Capture the cell that displays the provided text and extract its (X, Y) central coordinate. 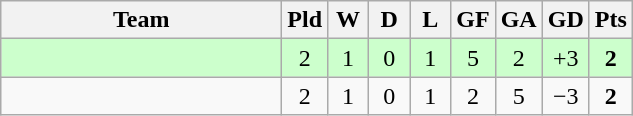
D (390, 20)
GA (518, 20)
L (430, 20)
GF (473, 20)
W (348, 20)
Pld (305, 20)
−3 (566, 96)
Pts (610, 20)
Team (142, 20)
GD (566, 20)
+3 (566, 58)
